Identify which cell holds the provided text, then report its [X, Y] central coordinate. 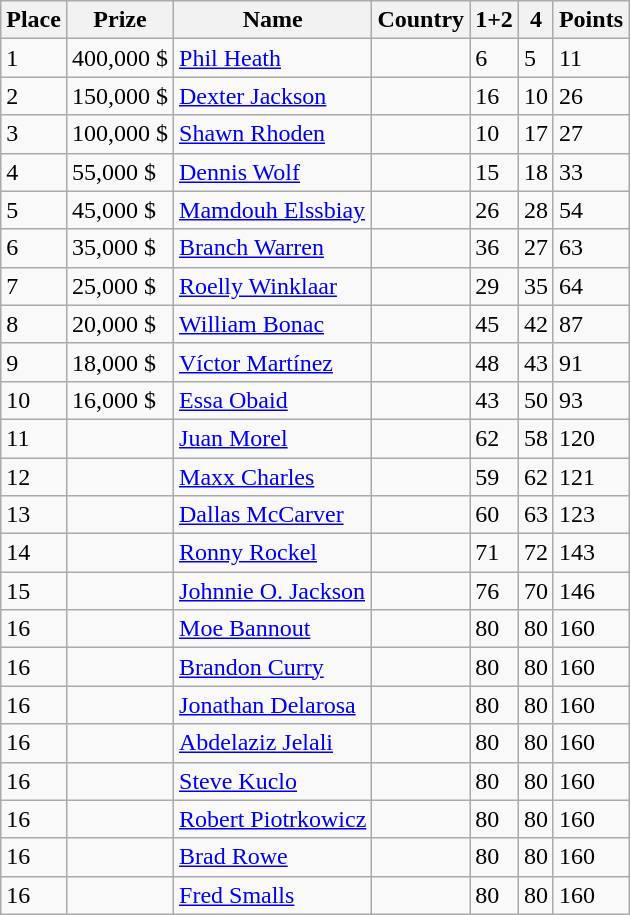
Robert Piotrkowicz [273, 819]
Country [421, 20]
1+2 [494, 20]
Dennis Wolf [273, 172]
Víctor Martínez [273, 362]
Mamdouh Elssbiay [273, 210]
143 [590, 553]
18 [536, 172]
91 [590, 362]
Fred Smalls [273, 895]
36 [494, 248]
123 [590, 515]
76 [494, 591]
72 [536, 553]
Prize [120, 20]
70 [536, 591]
13 [34, 515]
Juan Morel [273, 438]
59 [494, 477]
50 [536, 400]
121 [590, 477]
Abdelaziz Jelali [273, 743]
Steve Kuclo [273, 781]
60 [494, 515]
33 [590, 172]
Maxx Charles [273, 477]
54 [590, 210]
16,000 $ [120, 400]
Place [34, 20]
25,000 $ [120, 286]
Phil Heath [273, 58]
35 [536, 286]
45,000 $ [120, 210]
29 [494, 286]
28 [536, 210]
1 [34, 58]
Branch Warren [273, 248]
Brad Rowe [273, 857]
Dexter Jackson [273, 96]
Roelly Winklaar [273, 286]
2 [34, 96]
45 [494, 324]
17 [536, 134]
400,000 $ [120, 58]
Essa Obaid [273, 400]
58 [536, 438]
12 [34, 477]
8 [34, 324]
146 [590, 591]
87 [590, 324]
Dallas McCarver [273, 515]
9 [34, 362]
120 [590, 438]
14 [34, 553]
3 [34, 134]
Johnnie O. Jackson [273, 591]
Points [590, 20]
7 [34, 286]
55,000 $ [120, 172]
Jonathan Delarosa [273, 705]
Ronny Rockel [273, 553]
18,000 $ [120, 362]
48 [494, 362]
Shawn Rhoden [273, 134]
Brandon Curry [273, 667]
71 [494, 553]
Name [273, 20]
William Bonac [273, 324]
150,000 $ [120, 96]
Moe Bannout [273, 629]
64 [590, 286]
42 [536, 324]
20,000 $ [120, 324]
100,000 $ [120, 134]
35,000 $ [120, 248]
93 [590, 400]
